Identify which cell holds the provided text, then report its (x, y) central coordinate. 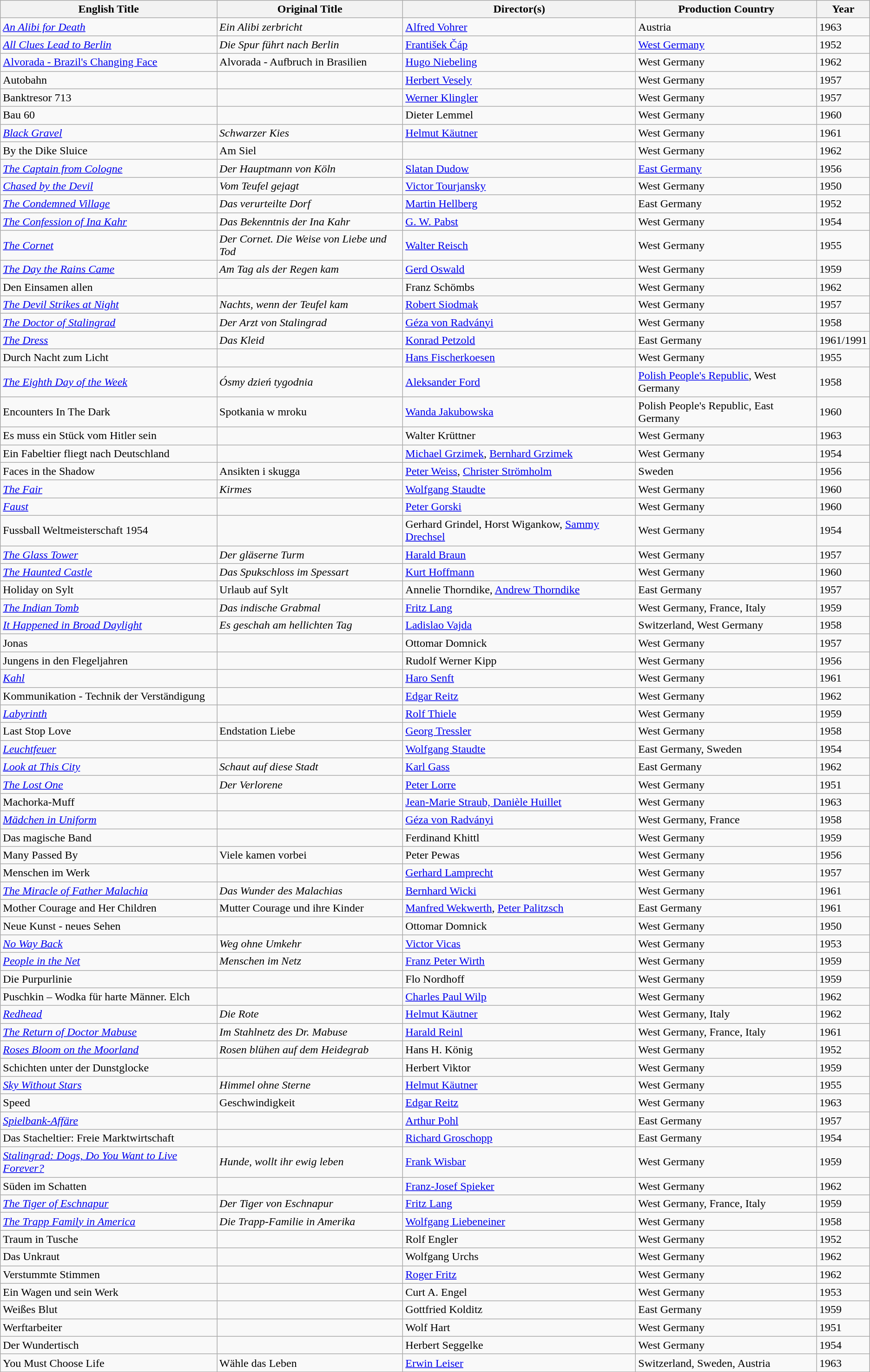
Fussball Weltmeisterschaft 1954 (109, 531)
Vom Teufel gejagt (310, 186)
The Condemned Village (109, 204)
Werftarbeiter (109, 1327)
English Title (109, 9)
The Return of Doctor Mabuse (109, 1032)
Faces in the Shadow (109, 471)
Peter Lorre (520, 784)
Polish People's Republic, East Germany (726, 412)
Walter Krüttner (520, 436)
Nachts, wenn der Teufel kam (310, 305)
Stalingrad: Dogs, Do You Want to Live Forever? (109, 1162)
Geschwindigkeit (310, 1103)
Franz-Josef Spieker (520, 1186)
Peter Pewas (520, 855)
You Must Choose Life (109, 1363)
Switzerland, West Germany (726, 625)
The Day the Rains Came (109, 269)
Kommunikation - Technik der Verständigung (109, 696)
Alfred Vohrer (520, 27)
Kurt Hoffmann (520, 572)
Herbert Seggelke (520, 1345)
Arthur Pohl (520, 1120)
Autobahn (109, 80)
Production Country (726, 9)
Süden im Schatten (109, 1186)
Richard Groschopp (520, 1138)
Last Stop Love (109, 731)
Spotkania w mroku (310, 412)
The Lost One (109, 784)
Das Stacheltier: Freie Marktwirtschaft (109, 1138)
Mother Courage and Her Children (109, 908)
Werner Klingler (520, 98)
Kirmes (310, 489)
Alvorada - Brazil's Changing Face (109, 62)
The Indian Tomb (109, 608)
Franz Schömbs (520, 287)
Karl Gass (520, 767)
Weißes Blut (109, 1310)
Puschkin – Wodka für harte Männer. Elch (109, 997)
Den Einsamen allen (109, 287)
Annelie Thorndike, Andrew Thorndike (520, 590)
Year (843, 9)
Alvorada - Aufbruch in Brasilien (310, 62)
Robert Siodmak (520, 305)
Herbert Vesely (520, 80)
Slatan Dudow (520, 168)
Viele kamen vorbei (310, 855)
Rosen blühen auf dem Heidegrab (310, 1050)
The Doctor of Stalingrad (109, 322)
The Fair (109, 489)
Flo Nordhoff (520, 979)
Curt A. Engel (520, 1292)
Ósmy dzień tygodnia (310, 382)
Sky Without Stars (109, 1085)
Endstation Liebe (310, 731)
Peter Gorski (520, 506)
Hans Fischerkoesen (520, 358)
Jean-Marie Straub, Danièle Huillet (520, 802)
Kahl (109, 678)
All Clues Lead to Berlin (109, 45)
Das Unkraut (109, 1257)
Machorka-Muff (109, 802)
Sweden (726, 471)
Encounters In The Dark (109, 412)
Der gläserne Turm (310, 554)
Charles Paul Wilp (520, 997)
Die Rote (310, 1014)
The Captain from Cologne (109, 168)
Im Stahlnetz des Dr. Mabuse (310, 1032)
Manfred Wekwerth, Peter Palitzsch (520, 908)
Gottfried Kolditz (520, 1310)
An Alibi for Death (109, 27)
Wolf Hart (520, 1327)
Rudolf Werner Kipp (520, 661)
Leuchtfeuer (109, 749)
The Haunted Castle (109, 572)
Herbert Viktor (520, 1067)
Weg ohne Umkehr (310, 944)
Ein Wagen und sein Werk (109, 1292)
Es muss ein Stück vom Hitler sein (109, 436)
By the Dike Sluice (109, 151)
Gerhard Grindel, Horst Wigankow, Sammy Drechsel (520, 531)
Schichten unter der Dunstglocke (109, 1067)
Der Tiger von Eschnapur (310, 1204)
Das Bekenntnis der Ina Kahr (310, 222)
Am Tag als der Regen kam (310, 269)
Das indische Grabmal (310, 608)
Wähle das Leben (310, 1363)
Hugo Niebeling (520, 62)
Speed (109, 1103)
No Way Back (109, 944)
Dieter Lemmel (520, 115)
Menschen im Netz (310, 961)
Jonas (109, 643)
The Eighth Day of the Week (109, 382)
Schaut auf diese Stadt (310, 767)
Erwin Leiser (520, 1363)
Die Trapp-Familie in Amerika (310, 1221)
1961/1991 (843, 340)
Hunde, wollt ihr ewig leben (310, 1162)
Look at This City (109, 767)
Austria (726, 27)
Das Wunder des Malachias (310, 891)
Georg Tressler (520, 731)
Michael Grzimek, Bernhard Grzimek (520, 453)
Haro Senft (520, 678)
Harald Braun (520, 554)
Harald Reinl (520, 1032)
Der Arzt von Stalingrad (310, 322)
Ladislao Vajda (520, 625)
Das Kleid (310, 340)
Rolf Engler (520, 1239)
Ein Fabeltier fliegt nach Deutschland (109, 453)
Wolfgang Liebeneiner (520, 1221)
Rolf Thiele (520, 714)
Der Cornet. Die Weise von Liebe und Tod (310, 245)
Victor Tourjansky (520, 186)
Victor Vicas (520, 944)
Frank Wisbar (520, 1162)
Franz Peter Wirth (520, 961)
It Happened in Broad Daylight (109, 625)
The Trapp Family in America (109, 1221)
Redhead (109, 1014)
Jungens in den Flegeljahren (109, 661)
Faust (109, 506)
People in the Net (109, 961)
Roger Fritz (520, 1274)
Gerhard Lamprecht (520, 873)
The Glass Tower (109, 554)
Polish People's Republic, West Germany (726, 382)
Verstummte Stimmen (109, 1274)
Mädchen in Uniform (109, 820)
Himmel ohne Sterne (310, 1085)
The Devil Strikes at Night (109, 305)
Schwarzer Kies (310, 133)
Die Purpurlinie (109, 979)
Black Gravel (109, 133)
Labyrinth (109, 714)
Traum in Tusche (109, 1239)
Original Title (310, 9)
Ein Alibi zerbricht (310, 27)
Der Verlorene (310, 784)
František Čáp (520, 45)
Urlaub auf Sylt (310, 590)
Konrad Petzold (520, 340)
The Miracle of Father Malachia (109, 891)
West Germany, Italy (726, 1014)
Aleksander Ford (520, 382)
The Dress (109, 340)
Bau 60 (109, 115)
Walter Reisch (520, 245)
Many Passed By (109, 855)
The Cornet (109, 245)
East Germany, Sweden (726, 749)
Peter Weiss, Christer Strömholm (520, 471)
Chased by the Devil (109, 186)
Durch Nacht zum Licht (109, 358)
Bernhard Wicki (520, 891)
Menschen im Werk (109, 873)
Holiday on Sylt (109, 590)
Spielbank-Affäre (109, 1120)
Es geschah am hellichten Tag (310, 625)
Mutter Courage und ihre Kinder (310, 908)
Wolfgang Urchs (520, 1257)
Director(s) (520, 9)
Der Wundertisch (109, 1345)
Das magische Band (109, 838)
Ansikten i skugga (310, 471)
Banktresor 713 (109, 98)
Hans H. König (520, 1050)
Martin Hellberg (520, 204)
Das Spukschloss im Spessart (310, 572)
Gerd Oswald (520, 269)
Roses Bloom on the Moorland (109, 1050)
Am Siel (310, 151)
Der Hauptmann von Köln (310, 168)
The Tiger of Eschnapur (109, 1204)
Neue Kunst - neues Sehen (109, 926)
The Confession of Ina Kahr (109, 222)
Switzerland, Sweden, Austria (726, 1363)
Wanda Jakubowska (520, 412)
G. W. Pabst (520, 222)
Die Spur führt nach Berlin (310, 45)
Ferdinand Khittl (520, 838)
West Germany, France (726, 820)
Das verurteilte Dorf (310, 204)
